Search for the cell housing the specified text and yield its (X, Y) center coordinate. 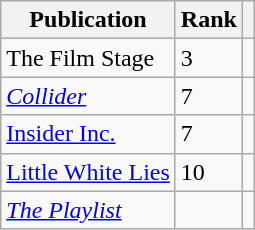
Publication (88, 20)
10 (208, 172)
The Playlist (88, 210)
The Film Stage (88, 58)
Insider Inc. (88, 134)
Little White Lies (88, 172)
3 (208, 58)
Collider (88, 96)
Rank (208, 20)
